Scan for the cell matching the given text and deliver its (X, Y) coordinate at center. 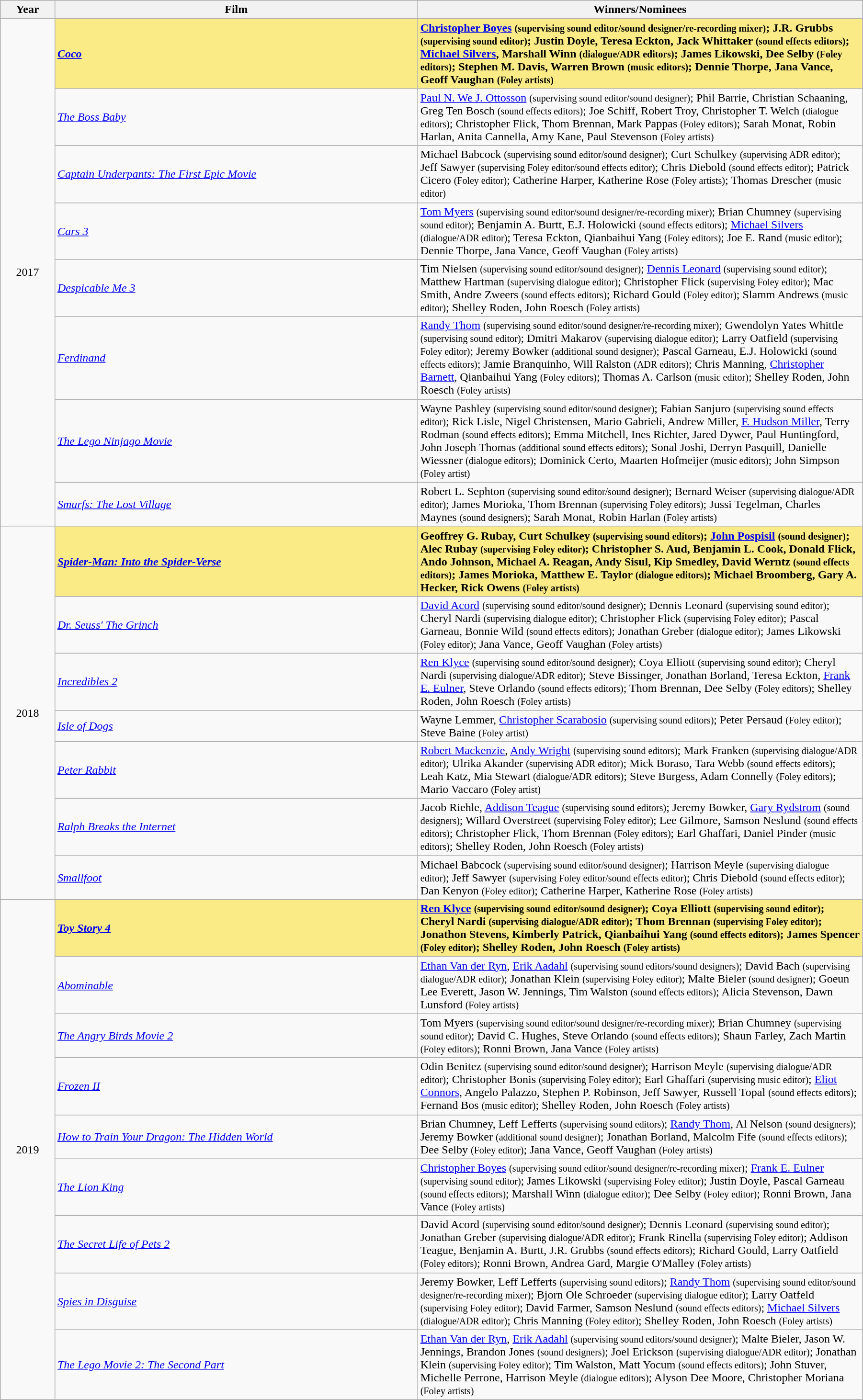
Abominable (236, 985)
Isle of Dogs (236, 726)
Smurfs: The Lost Village (236, 504)
2017 (28, 272)
2019 (28, 1150)
The Lion King (236, 1187)
Spies in Disguise (236, 1301)
2018 (28, 712)
Ralph Breaks the Internet (236, 827)
Wayne Lemmer, Christopher Scarabosio (supervising sound editors); Peter Persaud (Foley editor); Steve Baine (Foley artist) (640, 726)
The Lego Movie 2: The Second Part (236, 1365)
The Lego Ninjago Movie (236, 440)
How to Train Your Dragon: The Hidden World (236, 1137)
Toy Story 4 (236, 928)
Winners/Nominees (640, 10)
Captain Underpants: The First Epic Movie (236, 174)
The Boss Baby (236, 117)
Cars 3 (236, 231)
Despicable Me 3 (236, 288)
Peter Rabbit (236, 770)
Incredibles 2 (236, 682)
Film (236, 10)
The Angry Birds Movie 2 (236, 1036)
Frozen II (236, 1086)
Spider-Man: Into the Spider-Verse (236, 561)
Coco (236, 54)
Dr. Seuss' The Grinch (236, 624)
The Secret Life of Pets 2 (236, 1244)
Year (28, 10)
Ferdinand (236, 358)
Smallfoot (236, 878)
